Identify which cell holds the provided text, then report its [x, y] central coordinate. 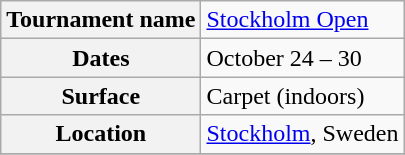
October 24 – 30 [302, 58]
Location [101, 134]
Surface [101, 96]
Dates [101, 58]
Stockholm Open [302, 20]
Carpet (indoors) [302, 96]
Stockholm, Sweden [302, 134]
Tournament name [101, 20]
